Return the (x, y) coordinate for the center point of the cell that contains the specified text.  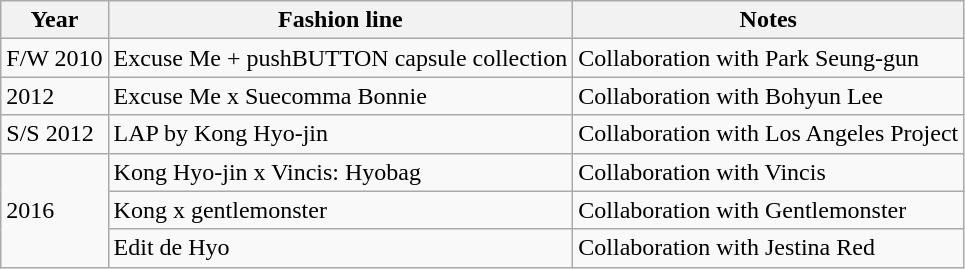
2016 (54, 210)
Kong Hyo-jin x Vincis: Hyobag (340, 172)
Collaboration with Los Angeles Project (768, 134)
Excuse Me x Suecomma Bonnie (340, 96)
Year (54, 20)
Collaboration with Bohyun Lee (768, 96)
Notes (768, 20)
S/S 2012 (54, 134)
Collaboration with Gentlemonster (768, 210)
Collaboration with Park Seung-gun (768, 58)
Collaboration with Jestina Red (768, 248)
LAP by Kong Hyo-jin (340, 134)
Fashion line (340, 20)
Collaboration with Vincis (768, 172)
F/W 2010 (54, 58)
Excuse Me + pushBUTTON capsule collection (340, 58)
Kong x gentlemonster (340, 210)
2012 (54, 96)
Edit de Hyo (340, 248)
